Capture the cell that displays the provided text and extract its [X, Y] central coordinate. 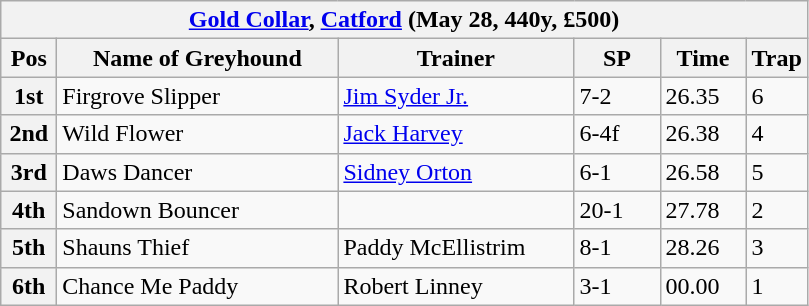
2 [776, 210]
Sidney Orton [456, 172]
20-1 [617, 210]
Chance Me Paddy [198, 286]
Shauns Thief [198, 248]
1 [776, 286]
Pos [29, 58]
27.78 [703, 210]
5 [776, 172]
4 [776, 134]
2nd [29, 134]
Sandown Bouncer [198, 210]
Wild Flower [198, 134]
28.26 [703, 248]
5th [29, 248]
Jim Syder Jr. [456, 96]
3-1 [617, 286]
Jack Harvey [456, 134]
Time [703, 58]
3 [776, 248]
6-4f [617, 134]
Trap [776, 58]
4th [29, 210]
7-2 [617, 96]
6 [776, 96]
26.35 [703, 96]
8-1 [617, 248]
1st [29, 96]
00.00 [703, 286]
SP [617, 58]
6-1 [617, 172]
6th [29, 286]
Firgrove Slipper [198, 96]
Name of Greyhound [198, 58]
Robert Linney [456, 286]
Trainer [456, 58]
Daws Dancer [198, 172]
26.58 [703, 172]
26.38 [703, 134]
Paddy McEllistrim [456, 248]
3rd [29, 172]
Gold Collar, Catford (May 28, 440y, £500) [404, 20]
